From the cell containing the given text, extract its center point as [x, y] coordinate. 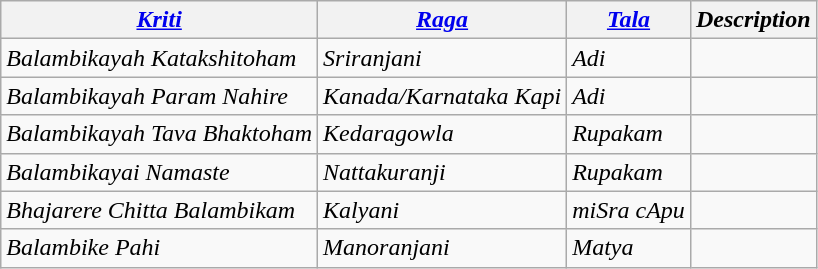
Kriti [160, 20]
Matya [629, 248]
Description [753, 20]
Kalyani [442, 210]
Tala [629, 20]
Balambikayah Tava Bhaktoham [160, 134]
Bhajarere Chitta Balambikam [160, 210]
Kanada/Karnataka Kapi [442, 96]
miSra cApu [629, 210]
Raga [442, 20]
Balambikayah Katakshitoham [160, 58]
Kedaragowla [442, 134]
Sriranjani [442, 58]
Balambikayah Param Nahire [160, 96]
Balambike Pahi [160, 248]
Balambikayai Namaste [160, 172]
Manoranjani [442, 248]
Nattakuranji [442, 172]
